Find where the given text appears and provide that cell's center as (x, y) coordinate. 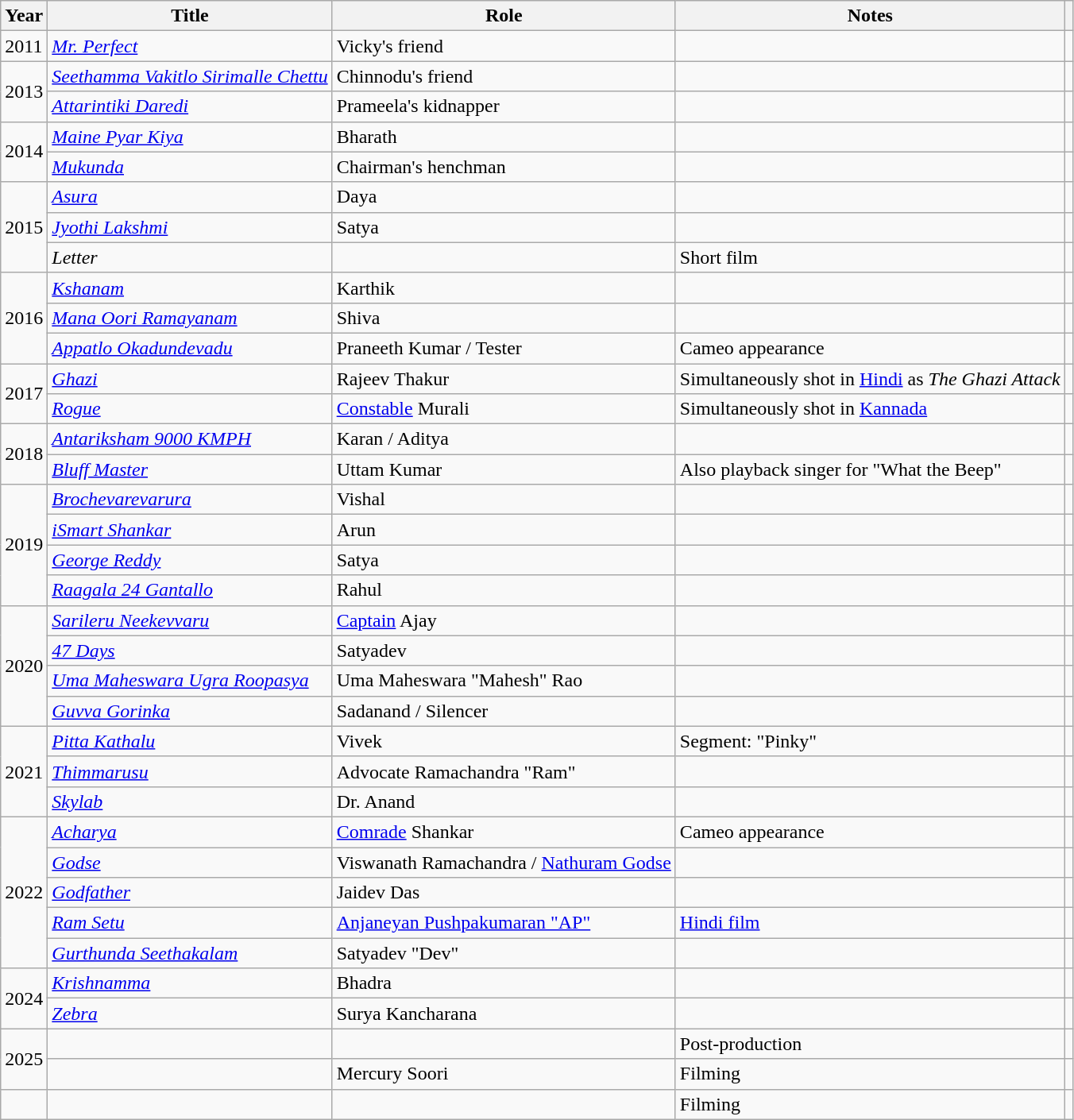
Jyothi Lakshmi (190, 227)
Praneeth Kumar / Tester (504, 348)
George Reddy (190, 560)
Surya Kancharana (504, 1014)
Satyadev "Dev" (504, 953)
Short film (870, 257)
Karthik (504, 288)
Uma Maheswara "Mahesh" Rao (504, 681)
Vicky's friend (504, 46)
2019 (24, 545)
Rogue (190, 409)
Captain Ajay (504, 620)
Rajeev Thakur (504, 379)
Mercury Soori (504, 1074)
Advocate Ramachandra "Ram" (504, 771)
2014 (24, 152)
Also playback singer for "What the Beep" (870, 469)
Antariksham 9000 KMPH (190, 439)
Skylab (190, 801)
Shiva (504, 318)
2024 (24, 998)
Appatlo Okadundevadu (190, 348)
Sarileru Neekevvaru (190, 620)
Pitta Kathalu (190, 741)
Zebra (190, 1014)
Attarintiki Daredi (190, 106)
Guvva Gorinka (190, 711)
Godfather (190, 893)
Rahul (504, 590)
Mana Oori Ramayanam (190, 318)
Karan / Aditya (504, 439)
Daya (504, 197)
Vivek (504, 741)
Simultaneously shot in Hindi as The Ghazi Attack (870, 379)
Arun (504, 530)
Seethamma Vakitlo Sirimalle Chettu (190, 76)
Godse (190, 862)
2022 (24, 892)
Jaidev Das (504, 893)
Bhadra (504, 983)
Dr. Anand (504, 801)
Viswanath Ramachandra / Nathuram Godse (504, 862)
Uttam Kumar (504, 469)
Asura (190, 197)
Title (190, 16)
Year (24, 16)
Mr. Perfect (190, 46)
Chairman's henchman (504, 167)
2013 (24, 91)
47 Days (190, 651)
2017 (24, 394)
2025 (24, 1059)
Bharath (504, 137)
Anjaneyan Pushpakumaran "AP" (504, 923)
Comrade Shankar (504, 832)
Satyadev (504, 651)
2018 (24, 454)
Role (504, 16)
Letter (190, 257)
2015 (24, 227)
Chinnodu's friend (504, 76)
Thimmarusu (190, 771)
Prameela's kidnapper (504, 106)
Hindi film (870, 923)
Vishal (504, 500)
Notes (870, 16)
Raagala 24 Gantallo (190, 590)
Mukunda (190, 167)
Sadanand / Silencer (504, 711)
Constable Murali (504, 409)
Brochevarevarura (190, 500)
2011 (24, 46)
Segment: "Pinky" (870, 741)
Gurthunda Seethakalam (190, 953)
Bluff Master (190, 469)
iSmart Shankar (190, 530)
Acharya (190, 832)
Krishnamma (190, 983)
Ghazi (190, 379)
2020 (24, 666)
2016 (24, 318)
2021 (24, 771)
Maine Pyar Kiya (190, 137)
Post-production (870, 1044)
Simultaneously shot in Kannada (870, 409)
Kshanam (190, 288)
Ram Setu (190, 923)
Uma Maheswara Ugra Roopasya (190, 681)
